Output the [x, y] coordinate of the center of the cell containing the given text.  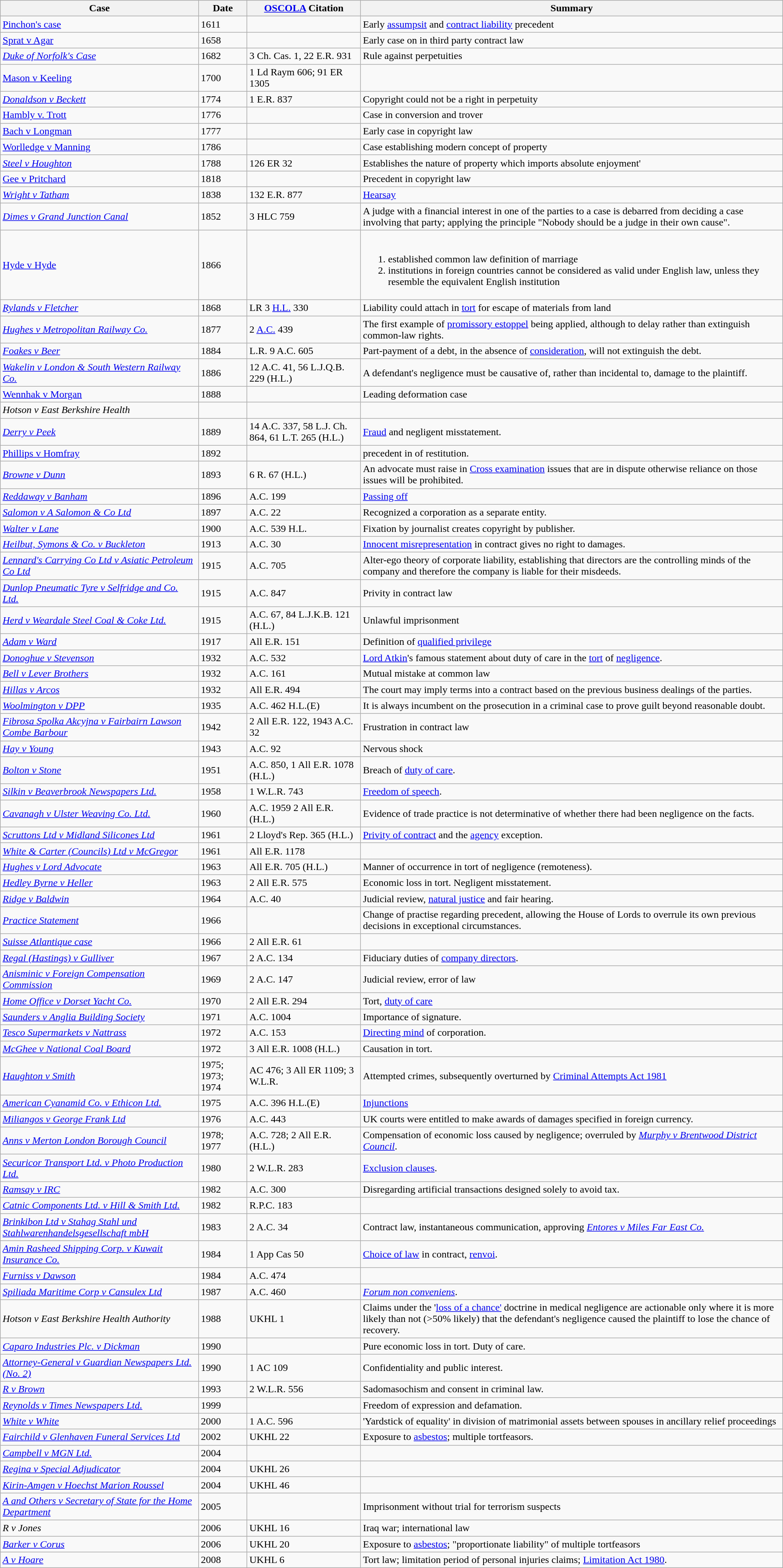
A.C. 539 H.L. [304, 528]
Privity of contract and the agency exception. [571, 835]
Injunctions [571, 1103]
The court may imply terms into a contract based on the previous business dealings of the parties. [571, 690]
2 A.C. 439 [304, 330]
1958 [223, 792]
2 All E.R. 61 [304, 942]
Scruttons Ltd v Midland Silicones Ltd [100, 835]
1892 [223, 453]
Regal (Hastings) v Gulliver [100, 958]
A.C. 30 [304, 544]
1777 [223, 131]
Regina v Special Adjudicator [100, 1469]
Hearsay [571, 195]
Tort law; limitation period of personal injuries claims; Limitation Act 1980. [571, 1560]
1866 [223, 265]
Directing mind of corporation. [571, 1033]
Furniss v Dawson [100, 1276]
A.C. 153 [304, 1033]
2 W.L.R. 556 [304, 1389]
1913 [223, 544]
Summary [571, 8]
Recognized a corporation as a separate entity. [571, 512]
1852 [223, 216]
2 All E.R. 294 [304, 1001]
It is always incumbent on the prosecution in a criminal case to prove guilt beyond reasonable doubt. [571, 706]
UK courts were entitled to make awards of damages specified in foreign currency. [571, 1119]
LR 3 H.L. 330 [304, 308]
Establishes the nature of property which imports absolute enjoyment' [571, 163]
R v Jones [100, 1528]
Precedent in copyright law [571, 179]
1969 [223, 979]
Pure economic loss in tort. Duty of care. [571, 1346]
A.C. 92 [304, 749]
1786 [223, 147]
Caparo Industries Plc. v Dickman [100, 1346]
Wakelin v London & South Western Railway Co. [100, 372]
Worlledge v Manning [100, 147]
Unlawful imprisonment [571, 620]
Duke of Norfolk's Case [100, 56]
1888 [223, 394]
Confidentiality and public interest. [571, 1368]
White & Carter (Councils) Ltd v McGregor [100, 851]
Compensation of economic loss caused by negligence; overruled by Murphy v Brentwood District Council. [571, 1141]
Fibrosa Spolka Akcyjna v Fairbairn Lawson Combe Barbour [100, 727]
Mutual mistake at common law [571, 674]
Tort, duty of care [571, 1001]
Pinchon's case [100, 24]
Rylands v Fletcher [100, 308]
2000 [223, 1421]
Securicor Transport Ltd. v Photo Production Ltd. [100, 1168]
3 HLC 759 [304, 216]
Economic loss in tort. Negligent misstatement. [571, 883]
The first example of promissory estoppel being applied, although to delay rather than extinguish common-law rights. [571, 330]
Hotson v East Berkshire Health [100, 410]
1943 [223, 749]
1877 [223, 330]
Exposure to asbestos; "proportionate liability" of multiple tortfeasors [571, 1544]
Causation in tort. [571, 1049]
2 All E.R. 575 [304, 883]
Saunders v Anglia Building Society [100, 1017]
Frustration in contract law [571, 727]
1700 [223, 78]
Dunlop Pneumatic Tyre v Selfridge and Co. Ltd. [100, 593]
UKHL 20 [304, 1544]
Dimes v Grand Junction Canal [100, 216]
2008 [223, 1560]
Sadomasochism and consent in criminal law. [571, 1389]
1983 [223, 1227]
A.C. 532 [304, 658]
2 W.L.R. 283 [304, 1168]
Change of practise regarding precedent, allowing the House of Lords to overrule its own previous decisions in exceptional circumstances. [571, 921]
Reynolds v Times Newspapers Ltd. [100, 1405]
Hillas v Arcos [100, 690]
Passing off [571, 496]
Lennard's Carrying Co Ltd v Asiatic Petroleum Co Ltd [100, 566]
A defendant's negligence must be causative of, rather than incidental to, damage to the plaintiff. [571, 372]
Rule against perpetuities [571, 56]
1970 [223, 1001]
Anisminic v Foreign Compensation Commission [100, 979]
Ridge v Baldwin [100, 898]
Judicial review, natural justice and fair hearing. [571, 898]
1987 [223, 1292]
An advocate must raise in Cross examination issues that are in dispute otherwise reliance on those issues will be prohibited. [571, 475]
1999 [223, 1405]
1884 [223, 351]
14 A.C. 337, 58 L.J. Ch. 864, 61 L.T. 265 (H.L.) [304, 432]
Foakes v Beer [100, 351]
A v Hoare [100, 1560]
Gee v Pritchard [100, 179]
Sprat v Agar [100, 40]
Forum non conveniens. [571, 1292]
1897 [223, 512]
Phillips v Homfray [100, 453]
Wennhak v Morgan [100, 394]
Choice of law in contract, renvoi. [571, 1255]
1818 [223, 179]
A.C. 67, 84 L.J.K.B. 121 (H.L.) [304, 620]
1980 [223, 1168]
OSCOLA Citation [304, 8]
Early case in copyright law [571, 131]
Walter v Lane [100, 528]
A.C. 705 [304, 566]
Campbell v MGN Ltd. [100, 1453]
AC 476; 3 All ER 1109; 3 W.L.R. [304, 1076]
1935 [223, 706]
A.C. 40 [304, 898]
A.C. 22 [304, 512]
A.C. 460 [304, 1292]
1896 [223, 496]
Donaldson v Beckett [100, 99]
Innocent misrepresentation in contract gives no right to damages. [571, 544]
1774 [223, 99]
2 Lloyd's Rep. 365 (H.L.) [304, 835]
Kirin-Amgen v Hoechst Marion Roussel [100, 1485]
Miliangos v George Frank Ltd [100, 1119]
'Yardstick of equality' in division of matrimonial assets between spouses in ancillary relief proceedings [571, 1421]
1976 [223, 1119]
Iraq war; international law [571, 1528]
1951 [223, 770]
Fiduciary duties of company directors. [571, 958]
Hughes v Lord Advocate [100, 867]
Home Office v Dorset Yacht Co. [100, 1001]
Hyde v Hyde [100, 265]
2 A.C. 34 [304, 1227]
2 A.C. 147 [304, 979]
Exclusion clauses. [571, 1168]
1942 [223, 727]
Freedom of expression and defamation. [571, 1405]
Leading deformation case [571, 394]
Browne v Dunn [100, 475]
Barker v Corus [100, 1544]
1917 [223, 642]
1886 [223, 372]
Imprisonment without trial for terrorism suspects [571, 1506]
McGhee v National Coal Board [100, 1049]
2002 [223, 1437]
Reddaway v Banham [100, 496]
Copyright could not be a right in perpetuity [571, 99]
Case in conversion and trover [571, 115]
1 Ld Raym 606; 91 ER 1305 [304, 78]
Contract law, instantaneous communication, approving Entores v Miles Far East Co. [571, 1227]
Fraud and negligent misstatement. [571, 432]
Part-payment of a debt, in the absence of consideration, will not extinguish the debt. [571, 351]
UKHL 26 [304, 1469]
Bolton v Stone [100, 770]
Adam v Ward [100, 642]
A.C. 474 [304, 1276]
A.C. 847 [304, 593]
A.C. 199 [304, 496]
Woolmington v DPP [100, 706]
1893 [223, 475]
3 All E.R. 1008 (H.L.) [304, 1049]
Cavanagh v Ulster Weaving Co. Ltd. [100, 814]
132 E.R. 877 [304, 195]
R.P.C. 183 [304, 1205]
Fixation by journalist creates copyright by publisher. [571, 528]
A.C. 443 [304, 1119]
1838 [223, 195]
1971 [223, 1017]
Bach v Longman [100, 131]
precedent in of restitution. [571, 453]
1868 [223, 308]
Nervous shock [571, 749]
Hughes v Metropolitan Railway Co. [100, 330]
1 AC 109 [304, 1368]
Silkin v Beaverbrook Newspapers Ltd. [100, 792]
Catnic Components Ltd. v Hill & Smith Ltd. [100, 1205]
Haughton v Smith [100, 1076]
A and Others v Secretary of State for the Home Department [100, 1506]
Case establishing modern concept of property [571, 147]
All E.R. 151 [304, 642]
A.C. 300 [304, 1189]
1658 [223, 40]
UKHL 1 [304, 1319]
Hay v Young [100, 749]
A.C. 850, 1 All E.R. 1078 (H.L.) [304, 770]
2 A.C. 134 [304, 958]
Exposure to asbestos; multiple tortfeasors. [571, 1437]
1967 [223, 958]
Mason v Keeling [100, 78]
Disregarding artificial transactions designed solely to avoid tax. [571, 1189]
All E.R. 494 [304, 690]
Ramsay v IRC [100, 1189]
Attempted crimes, subsequently overturned by Criminal Attempts Act 1981 [571, 1076]
Date [223, 8]
White v White [100, 1421]
Derry v Peek [100, 432]
Salomon v A Salomon & Co Ltd [100, 512]
Early assumpsit and contract liability precedent [571, 24]
Definition of qualified privilege [571, 642]
Hedley Byrne v Heller [100, 883]
UKHL 16 [304, 1528]
Wright v Tatham [100, 195]
Bell v Lever Brothers [100, 674]
2005 [223, 1506]
Judicial review, error of law [571, 979]
A.C. 1959 2 All E.R. (H.L.) [304, 814]
A.C. 462 H.L.(E) [304, 706]
L.R. 9 A.C. 605 [304, 351]
Evidence of trade practice is not determinative of whether there had been negligence on the facts. [571, 814]
1900 [223, 528]
UKHL 22 [304, 1437]
Early case on in third party contract law [571, 40]
R v Brown [100, 1389]
Practice Statement [100, 921]
1978; 1977 [223, 1141]
1 A.C. 596 [304, 1421]
Manner of occurrence in tort of negligence (remoteness). [571, 867]
3 Ch. Cas. 1, 22 E.R. 931 [304, 56]
1 E.R. 837 [304, 99]
Hotson v East Berkshire Health Authority [100, 1319]
1889 [223, 432]
1611 [223, 24]
Case [100, 8]
1960 [223, 814]
Donoghue v Stevenson [100, 658]
1975 [223, 1103]
Fairchild v Glenhaven Funeral Services Ltd [100, 1437]
1975; 1973; 1974 [223, 1076]
Anns v Merton London Borough Council [100, 1141]
A.C. 1004 [304, 1017]
Importance of signature. [571, 1017]
Suisse Atlantique case [100, 942]
A.C. 161 [304, 674]
UKHL 6 [304, 1560]
Liability could attach in tort for escape of materials from land [571, 308]
12 A.C. 41, 56 L.J.Q.B. 229 (H.L.) [304, 372]
Spiliada Maritime Corp v Cansulex Ltd [100, 1292]
6 R. 67 (H.L.) [304, 475]
Steel v Houghton [100, 163]
Lord Atkin's famous statement about duty of care in the tort of negligence. [571, 658]
All E.R. 1178 [304, 851]
Attorney-General v Guardian Newspapers Ltd. (No. 2) [100, 1368]
1776 [223, 115]
Hambly v. Trott [100, 115]
American Cyanamid Co. v Ethicon Ltd. [100, 1103]
A.C. 396 H.L.(E) [304, 1103]
Freedom of speech. [571, 792]
Breach of duty of care. [571, 770]
1988 [223, 1319]
Heilbut, Symons & Co. v Buckleton [100, 544]
Brinkibon Ltd v Stahag Stahl und Stahlwarenhandelsgesellschaft mbH [100, 1227]
1993 [223, 1389]
A.C. 728; 2 All E.R. (H.L.) [304, 1141]
UKHL 46 [304, 1485]
All E.R. 705 (H.L.) [304, 867]
126 ER 32 [304, 163]
1682 [223, 56]
1 App Cas 50 [304, 1255]
Amin Rasheed Shipping Corp. v Kuwait Insurance Co. [100, 1255]
2 All E.R. 122, 1943 A.C. 32 [304, 727]
Privity in contract law [571, 593]
Tesco Supermarkets v Nattrass [100, 1033]
Herd v Weardale Steel Coal & Coke Ltd. [100, 620]
1788 [223, 163]
1 W.L.R. 743 [304, 792]
1964 [223, 898]
